Determine the (x, y) coordinate at the center of the cell enclosing the given text.  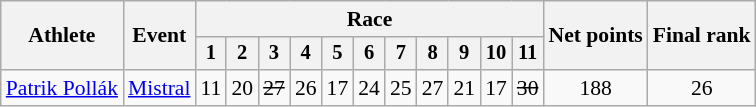
4 (306, 54)
20 (242, 88)
5 (338, 54)
24 (369, 88)
Final rank (702, 36)
Patrik Pollák (62, 88)
Net points (596, 36)
8 (433, 54)
7 (401, 54)
188 (596, 88)
Race (369, 19)
6 (369, 54)
Mistral (159, 88)
10 (496, 54)
25 (401, 88)
Athlete (62, 36)
Event (159, 36)
30 (528, 88)
21 (464, 88)
1 (210, 54)
9 (464, 54)
2 (242, 54)
3 (274, 54)
